Capture the cell that displays the provided text and extract its [X, Y] central coordinate. 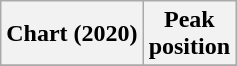
Chart (2020) [72, 34]
Peakposition [189, 34]
